Extract the (x, y) coordinate from the center of the cell holding the provided text.  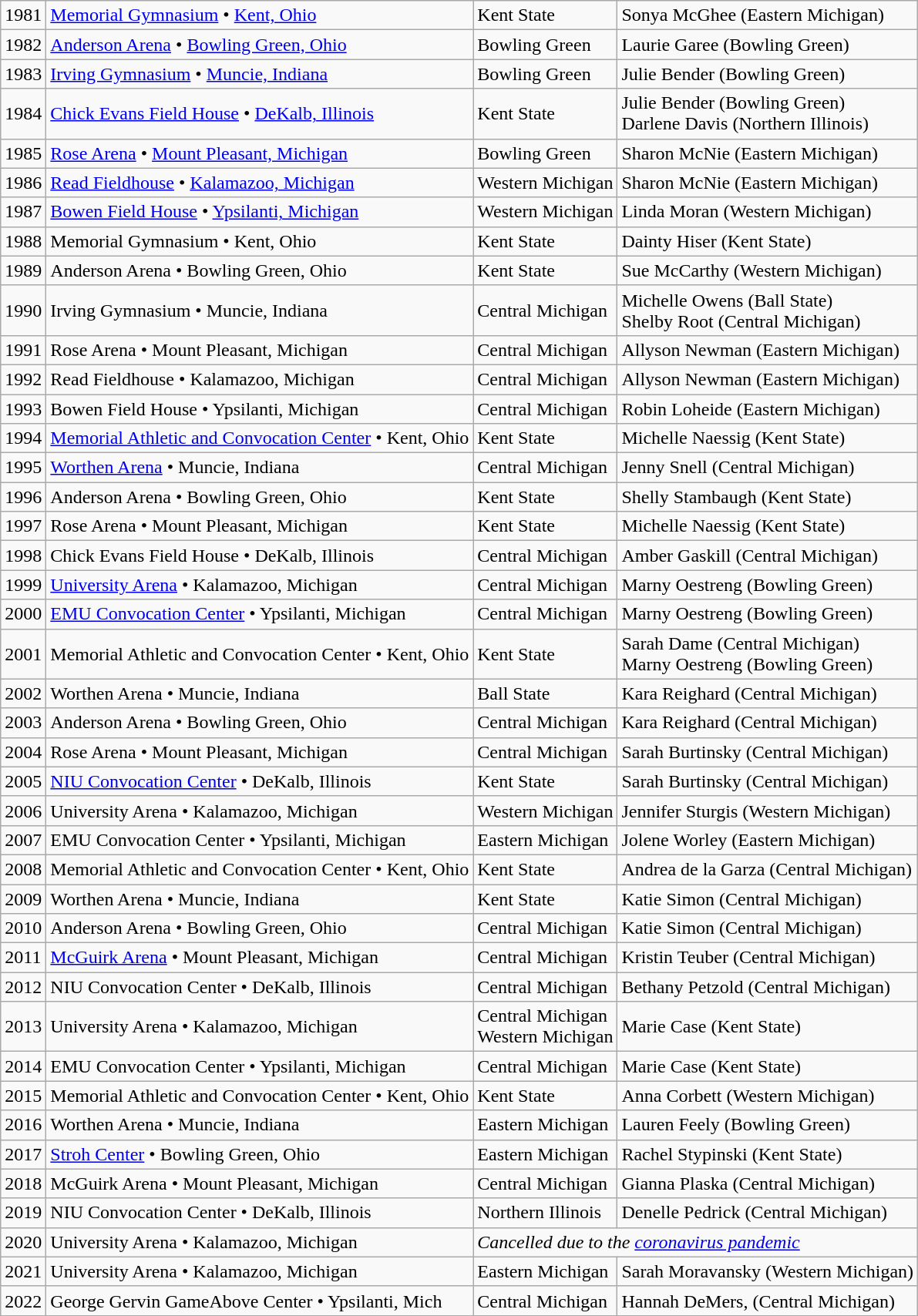
Sarah Moravansky (Western Michigan) (768, 1271)
2018 (23, 1183)
Cancelled due to the coronavirus pandemic (695, 1242)
2002 (23, 693)
2008 (23, 869)
Linda Moran (Western Michigan) (768, 212)
Gianna Plaska (Central Michigan) (768, 1183)
Laurie Garee (Bowling Green) (768, 45)
Bethany Petzold (Central Michigan) (768, 987)
Sarah Dame (Central Michigan)Marny Oestreng (Bowling Green) (768, 653)
Sonya McGhee (Eastern Michigan) (768, 15)
2019 (23, 1213)
1999 (23, 585)
1994 (23, 438)
Central MichiganWestern Michigan (546, 1026)
Ball State (546, 693)
2017 (23, 1154)
1985 (23, 153)
2021 (23, 1271)
Jolene Worley (Eastern Michigan) (768, 840)
1982 (23, 45)
2013 (23, 1026)
Julie Bender (Bowling Green)Darlene Davis (Northern Illinois) (768, 114)
1987 (23, 212)
2010 (23, 928)
1983 (23, 74)
Denelle Pedrick (Central Michigan) (768, 1213)
1981 (23, 15)
Kristin Teuber (Central Michigan) (768, 958)
Northern Illinois (546, 1213)
George Gervin GameAbove Center • Ypsilanti, Mich (260, 1301)
Jennifer Sturgis (Western Michigan) (768, 811)
Dainty Hiser (Kent State) (768, 241)
Sue McCarthy (Western Michigan) (768, 270)
2020 (23, 1242)
2022 (23, 1301)
1993 (23, 409)
Shelly Stambaugh (Kent State) (768, 497)
1992 (23, 379)
Amber Gaskill (Central Michigan) (768, 556)
Stroh Center • Bowling Green, Ohio (260, 1154)
2007 (23, 840)
2016 (23, 1125)
2015 (23, 1096)
2000 (23, 614)
Michelle Owens (Ball State)Shelby Root (Central Michigan) (768, 310)
2005 (23, 781)
Andrea de la Garza (Central Michigan) (768, 869)
2001 (23, 653)
Julie Bender (Bowling Green) (768, 74)
Rachel Stypinski (Kent State) (768, 1154)
2009 (23, 899)
1998 (23, 556)
2014 (23, 1066)
1984 (23, 114)
2004 (23, 752)
1988 (23, 241)
Hannah DeMers, (Central Michigan) (768, 1301)
1996 (23, 497)
Jenny Snell (Central Michigan) (768, 468)
2006 (23, 811)
1990 (23, 310)
1989 (23, 270)
1997 (23, 526)
1986 (23, 183)
Robin Loheide (Eastern Michigan) (768, 409)
1991 (23, 350)
Anna Corbett (Western Michigan) (768, 1096)
1995 (23, 468)
Lauren Feely (Bowling Green) (768, 1125)
2011 (23, 958)
2012 (23, 987)
2003 (23, 723)
